Pinpoint the cell where the given text exists, returning its [X, Y] midpoint coordinate. 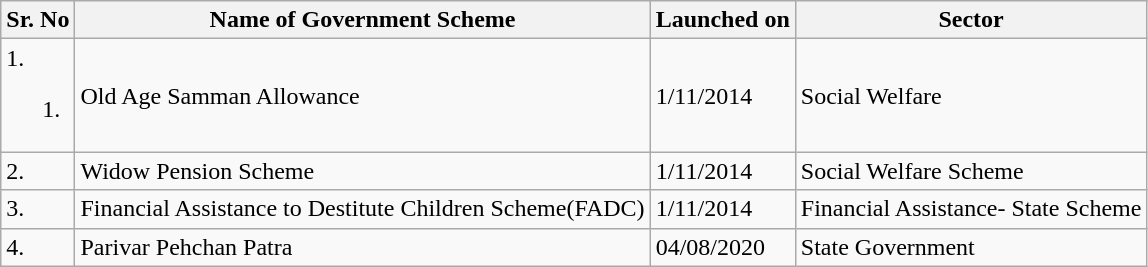
Financial Assistance- State Scheme [971, 209]
4. [38, 247]
04/08/2020 [722, 247]
Old Age Samman Allowance [362, 96]
Social Welfare Scheme [971, 171]
Sector [971, 20]
3. [38, 209]
Widow Pension Scheme [362, 171]
2. [38, 171]
Sr. No [38, 20]
Financial Assistance to Destitute Children Scheme(FADC) [362, 209]
Parivar Pehchan Patra [362, 247]
Name of Government Scheme [362, 20]
State Government [971, 247]
Launched on [722, 20]
Social Welfare [971, 96]
1. [38, 96]
